Scan for the cell matching the given text and deliver its [x, y] coordinate at center. 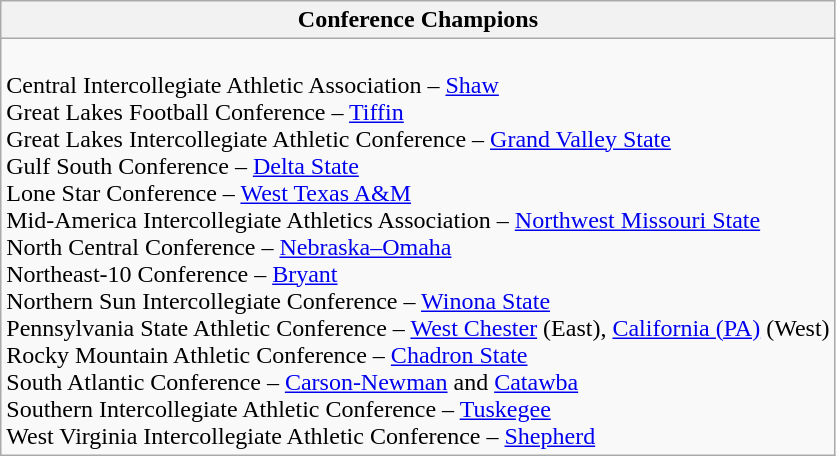
Conference Champions [418, 20]
